Find where the given text appears and provide that cell's center as (X, Y) coordinate. 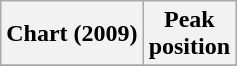
Peakposition (189, 34)
Chart (2009) (72, 34)
